Identify which cell holds the provided text, then report its (x, y) central coordinate. 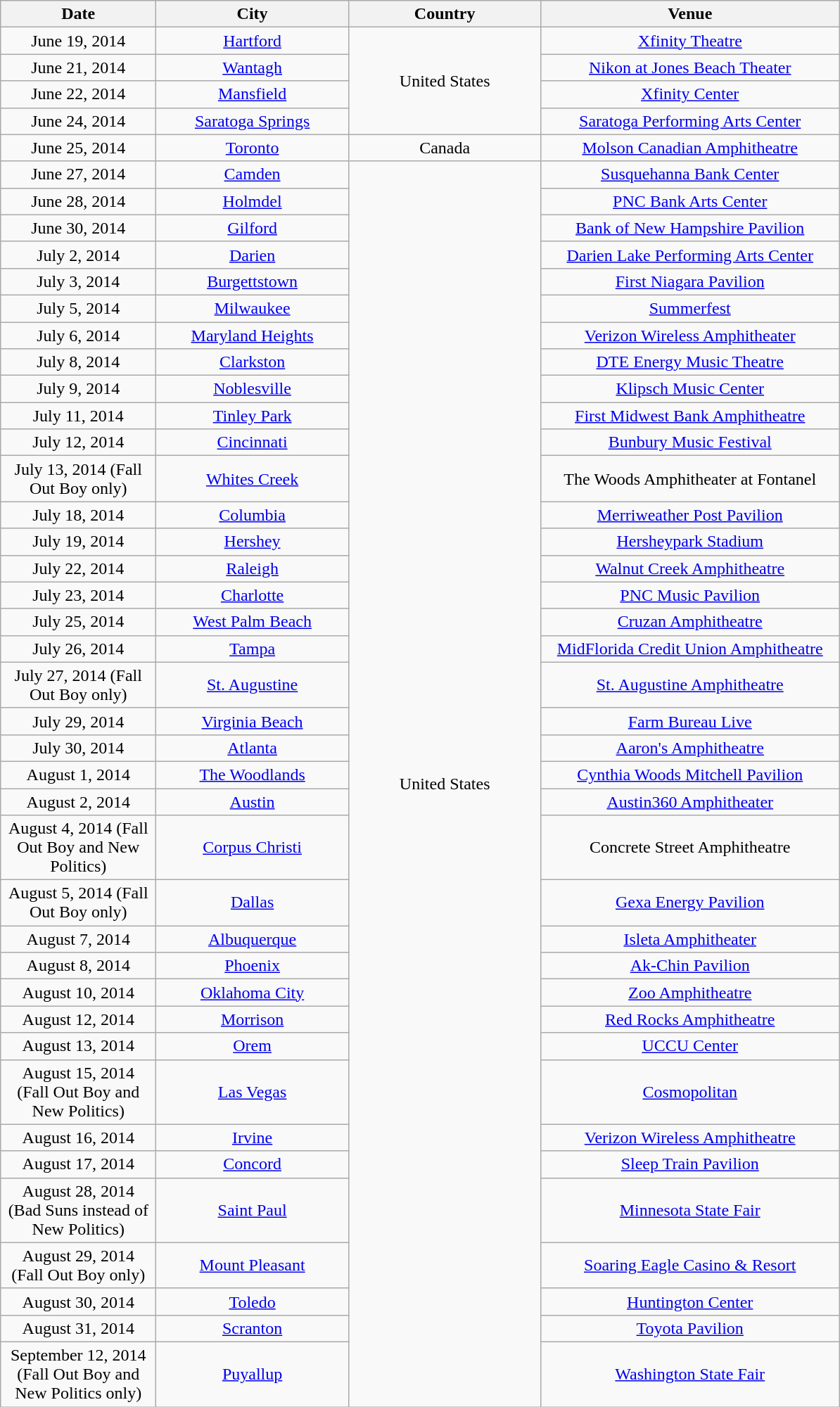
Corpus Christi (253, 848)
June 27, 2014 (79, 174)
Isleta Amphitheater (690, 939)
July 26, 2014 (79, 649)
Holmdel (253, 201)
Milwaukee (253, 308)
June 25, 2014 (79, 148)
Camden (253, 174)
Hershey (253, 542)
Huntington Center (690, 1301)
July 3, 2014 (79, 281)
Austin360 Amphitheater (690, 801)
MidFlorida Credit Union Amphitheatre (690, 649)
Toronto (253, 148)
July 2, 2014 (79, 255)
Verizon Wireless Amphitheatre (690, 1138)
The Woods Amphitheater at Fontanel (690, 478)
July 5, 2014 (79, 308)
Xfinity Center (690, 94)
July 25, 2014 (79, 622)
Venue (690, 14)
August 4, 2014 (Fall Out Boy and New Politics) (79, 848)
July 8, 2014 (79, 362)
August 31, 2014 (79, 1328)
Whites Creek (253, 478)
August 17, 2014 (79, 1164)
Bunbury Music Festival (690, 443)
Molson Canadian Amphitheatre (690, 148)
July 18, 2014 (79, 515)
Puyallup (253, 1374)
Tinley Park (253, 416)
July 29, 2014 (79, 721)
Cruzan Amphitheatre (690, 622)
August 30, 2014 (79, 1301)
Darien (253, 255)
West Palm Beach (253, 622)
Hartford (253, 41)
August 2, 2014 (79, 801)
First Midwest Bank Amphitheatre (690, 416)
August 13, 2014 (79, 1046)
Verizon Wireless Amphitheater (690, 336)
July 27, 2014 (Fall Out Boy only) (79, 685)
June 28, 2014 (79, 201)
July 6, 2014 (79, 336)
Darien Lake Performing Arts Center (690, 255)
Irvine (253, 1138)
Raleigh (253, 568)
Hersheypark Stadium (690, 542)
Aaron's Amphitheatre (690, 748)
August 10, 2014 (79, 993)
June 30, 2014 (79, 228)
July 12, 2014 (79, 443)
Gilford (253, 228)
Zoo Amphitheatre (690, 993)
Minnesota State Fair (690, 1210)
June 19, 2014 (79, 41)
Toledo (253, 1301)
Susquehanna Bank Center (690, 174)
Concord (253, 1164)
Xfinity Theatre (690, 41)
July 30, 2014 (79, 748)
July 22, 2014 (79, 568)
June 22, 2014 (79, 94)
Washington State Fair (690, 1374)
July 23, 2014 (79, 595)
August 8, 2014 (79, 966)
Austin (253, 801)
Noblesville (253, 389)
August 5, 2014 (Fall Out Boy only) (79, 903)
Oklahoma City (253, 993)
July 13, 2014 (Fall Out Boy only) (79, 478)
August 29, 2014 (Fall Out Boy only) (79, 1265)
Wantagh (253, 68)
Dallas (253, 903)
August 1, 2014 (79, 775)
Columbia (253, 515)
St. Augustine (253, 685)
Saratoga Performing Arts Center (690, 121)
Nikon at Jones Beach Theater (690, 68)
July 19, 2014 (79, 542)
City (253, 14)
August 15, 2014 (Fall Out Boy and New Politics) (79, 1092)
St. Augustine Amphitheatre (690, 685)
Phoenix (253, 966)
Orem (253, 1046)
Toyota Pavilion (690, 1328)
Cosmopolitan (690, 1092)
Summerfest (690, 308)
First Niagara Pavilion (690, 281)
Bank of New Hampshire Pavilion (690, 228)
Virginia Beach (253, 721)
August 12, 2014 (79, 1019)
July 9, 2014 (79, 389)
PNC Bank Arts Center (690, 201)
Tampa (253, 649)
August 28, 2014 (Bad Suns instead of New Politics) (79, 1210)
Maryland Heights (253, 336)
UCCU Center (690, 1046)
Farm Bureau Live (690, 721)
Klipsch Music Center (690, 389)
August 16, 2014 (79, 1138)
Clarkston (253, 362)
Albuquerque (253, 939)
Soaring Eagle Casino & Resort (690, 1265)
Morrison (253, 1019)
Saratoga Springs (253, 121)
The Woodlands (253, 775)
Charlotte (253, 595)
Merriweather Post Pavilion (690, 515)
September 12, 2014 (Fall Out Boy and New Politics only) (79, 1374)
Walnut Creek Amphitheatre (690, 568)
August 7, 2014 (79, 939)
Red Rocks Amphitheatre (690, 1019)
Date (79, 14)
Atlanta (253, 748)
Sleep Train Pavilion (690, 1164)
Concrete Street Amphitheatre (690, 848)
DTE Energy Music Theatre (690, 362)
Gexa Energy Pavilion (690, 903)
June 24, 2014 (79, 121)
Cynthia Woods Mitchell Pavilion (690, 775)
Mansfield (253, 94)
Las Vegas (253, 1092)
Cincinnati (253, 443)
Burgettstown (253, 281)
PNC Music Pavilion (690, 595)
Canada (445, 148)
June 21, 2014 (79, 68)
Mount Pleasant (253, 1265)
Scranton (253, 1328)
Ak-Chin Pavilion (690, 966)
Country (445, 14)
Saint Paul (253, 1210)
July 11, 2014 (79, 416)
